Identify which cell holds the provided text, then report its (X, Y) central coordinate. 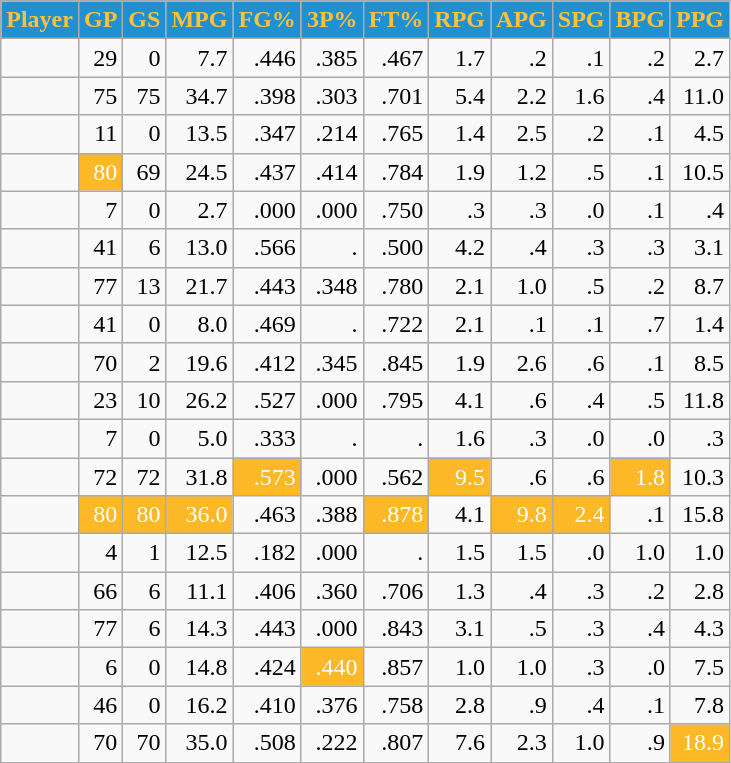
.467 (396, 58)
5.0 (200, 438)
7.8 (700, 705)
19.6 (200, 362)
RPG (460, 20)
2.2 (522, 96)
16.2 (200, 705)
.414 (332, 172)
9.5 (460, 477)
3P% (332, 20)
.784 (396, 172)
66 (100, 591)
.347 (267, 134)
13 (144, 286)
7.7 (200, 58)
1 (144, 553)
.385 (332, 58)
8.0 (200, 324)
FT% (396, 20)
11.1 (200, 591)
18.9 (700, 743)
2.3 (522, 743)
10.5 (700, 172)
.508 (267, 743)
.706 (396, 591)
BPG (640, 20)
12.5 (200, 553)
1.8 (640, 477)
.388 (332, 515)
.348 (332, 286)
7.6 (460, 743)
GS (144, 20)
31.8 (200, 477)
1.7 (460, 58)
46 (100, 705)
9.8 (522, 515)
36.0 (200, 515)
14.8 (200, 667)
.845 (396, 362)
.843 (396, 629)
11.8 (700, 400)
.7 (640, 324)
1.3 (460, 591)
MPG (200, 20)
13.0 (200, 248)
.446 (267, 58)
FG% (267, 20)
.857 (396, 667)
.795 (396, 400)
11.0 (700, 96)
.701 (396, 96)
35.0 (200, 743)
23 (100, 400)
2.6 (522, 362)
8.7 (700, 286)
21.7 (200, 286)
.562 (396, 477)
.376 (332, 705)
.722 (396, 324)
10.3 (700, 477)
14.3 (200, 629)
.807 (396, 743)
.750 (396, 210)
2.4 (581, 515)
8.5 (700, 362)
.214 (332, 134)
15.8 (700, 515)
2 (144, 362)
.412 (267, 362)
.463 (267, 515)
PPG (700, 20)
.500 (396, 248)
69 (144, 172)
SPG (581, 20)
24.5 (200, 172)
29 (100, 58)
34.7 (200, 96)
4.5 (700, 134)
.410 (267, 705)
.333 (267, 438)
.424 (267, 667)
Player (40, 20)
.182 (267, 553)
4.2 (460, 248)
GP (100, 20)
26.2 (200, 400)
.765 (396, 134)
.406 (267, 591)
.878 (396, 515)
4.3 (700, 629)
.398 (267, 96)
.345 (332, 362)
.469 (267, 324)
11 (100, 134)
13.5 (200, 134)
.758 (396, 705)
.780 (396, 286)
.437 (267, 172)
4 (100, 553)
.527 (267, 400)
.222 (332, 743)
.566 (267, 248)
.360 (332, 591)
5.4 (460, 96)
.303 (332, 96)
1.2 (522, 172)
7.5 (700, 667)
2.5 (522, 134)
.573 (267, 477)
10 (144, 400)
.440 (332, 667)
APG (522, 20)
